Return the [x, y] coordinate for the center point of the cell that contains the specified text.  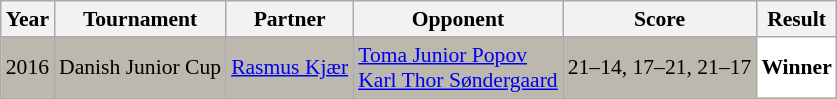
Danish Junior Cup [140, 68]
Result [796, 19]
21–14, 17–21, 21–17 [660, 68]
Opponent [458, 19]
Year [28, 19]
Toma Junior Popov Karl Thor Søndergaard [458, 68]
Winner [796, 68]
Tournament [140, 19]
Partner [290, 19]
Score [660, 19]
Rasmus Kjær [290, 68]
2016 [28, 68]
